Identify which cell holds the provided text, then report its [X, Y] central coordinate. 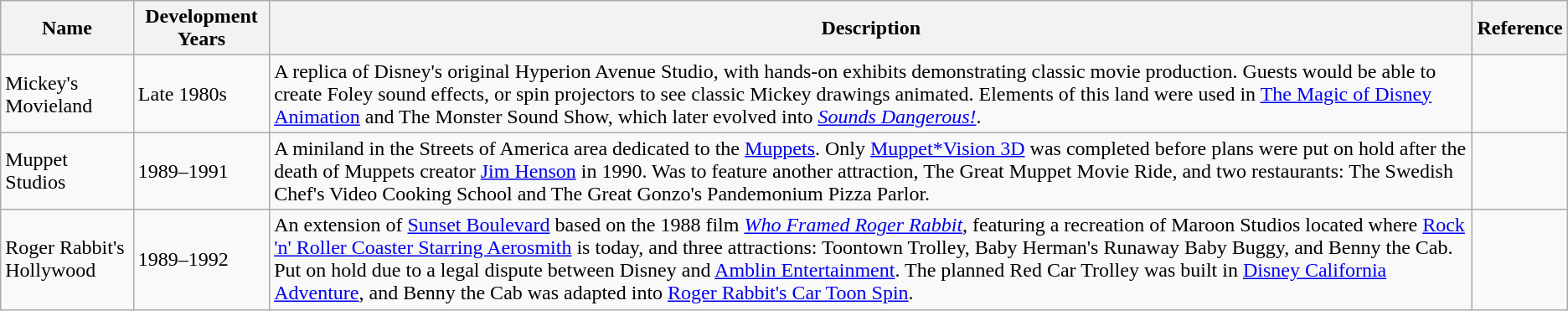
Late 1980s [201, 94]
Roger Rabbit's Hollywood [67, 260]
Development Years [201, 29]
1989–1992 [201, 260]
1989–1991 [201, 171]
Reference [1519, 29]
Name [67, 29]
Description [871, 29]
Mickey's Movieland [67, 94]
Muppet Studios [67, 171]
